Scan for the cell matching the given text and deliver its (X, Y) coordinate at center. 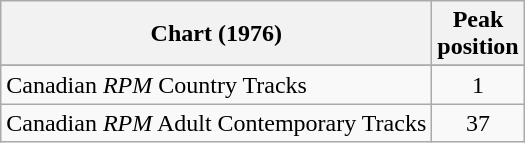
Chart (1976) (216, 34)
Peakposition (478, 34)
Canadian RPM Adult Contemporary Tracks (216, 123)
1 (478, 85)
Canadian RPM Country Tracks (216, 85)
37 (478, 123)
